Scan for the cell matching the given text and deliver its (X, Y) coordinate at center. 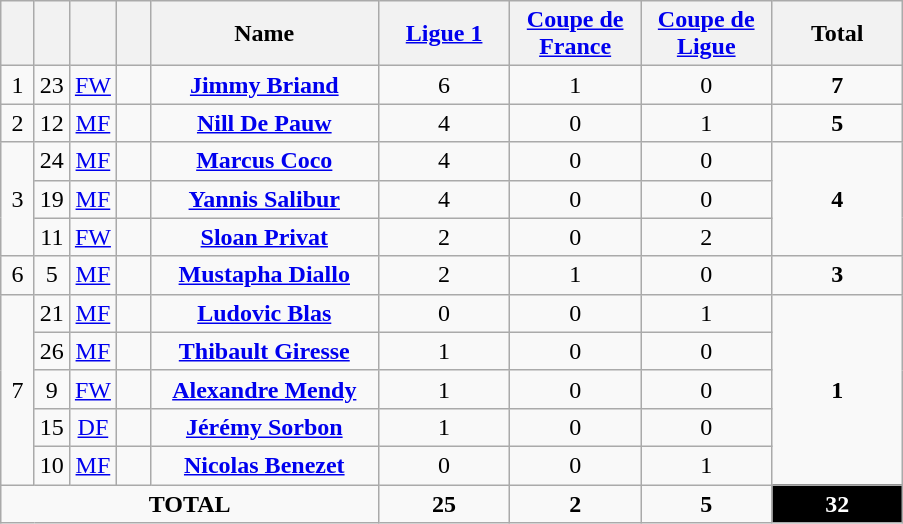
Sloan Privat (264, 237)
Jérémy Sorbon (264, 427)
25 (444, 503)
9 (52, 389)
Yannis Salibur (264, 199)
Marcus Coco (264, 161)
19 (52, 199)
15 (52, 427)
Total (838, 34)
24 (52, 161)
Coupe de France (576, 34)
10 (52, 465)
Nill De Pauw (264, 123)
Ludovic Blas (264, 313)
DF (92, 427)
11 (52, 237)
Ligue 1 (444, 34)
TOTAL (190, 503)
21 (52, 313)
23 (52, 85)
26 (52, 351)
Thibault Giresse (264, 351)
Coupe de Ligue (706, 34)
Jimmy Briand (264, 85)
12 (52, 123)
Name (264, 34)
32 (838, 503)
Mustapha Diallo (264, 275)
Alexandre Mendy (264, 389)
Nicolas Benezet (264, 465)
